Capture the cell that displays the provided text and extract its (X, Y) central coordinate. 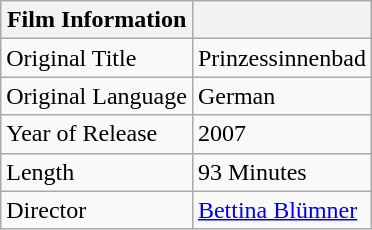
93 Minutes (282, 172)
Prinzessinnenbad (282, 58)
Original Title (97, 58)
Year of Release (97, 134)
Bettina Blümner (282, 210)
German (282, 96)
Length (97, 172)
Original Language (97, 96)
Film Information (97, 20)
2007 (282, 134)
Director (97, 210)
